Pinpoint the cell where the given text exists, returning its (x, y) midpoint coordinate. 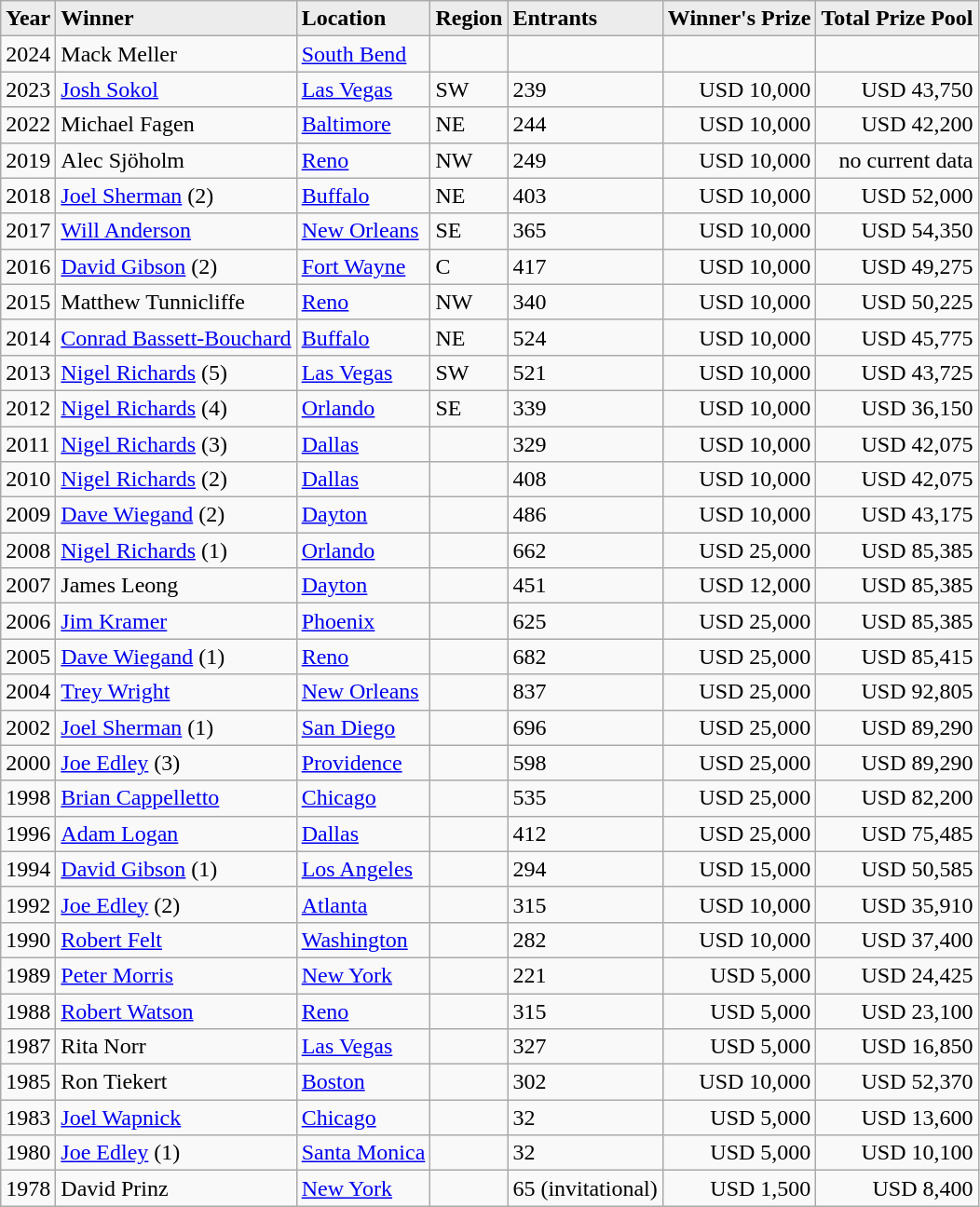
239 (585, 89)
1988 (28, 1010)
2004 (28, 692)
Michael Fagen (176, 125)
USD 1,500 (740, 1188)
no current data (897, 160)
365 (585, 231)
USD 35,910 (897, 904)
Santa Monica (363, 1153)
1980 (28, 1153)
2008 (28, 550)
Trey Wright (176, 692)
San Diego (363, 727)
USD 85,415 (897, 657)
USD 49,275 (897, 266)
Dave Wiegand (2) (176, 515)
408 (585, 480)
Joe Edley (3) (176, 763)
403 (585, 196)
USD 50,585 (897, 869)
USD 43,175 (897, 515)
535 (585, 798)
340 (585, 302)
2023 (28, 89)
James Leong (176, 586)
David Prinz (176, 1188)
Alec Sjöholm (176, 160)
329 (585, 444)
Joe Edley (2) (176, 904)
Nigel Richards (4) (176, 408)
Nigel Richards (5) (176, 373)
Entrants (585, 19)
2022 (28, 125)
339 (585, 408)
USD 24,425 (897, 975)
Ron Tiekert (176, 1082)
2011 (28, 444)
USD 15,000 (740, 869)
Matthew Tunnicliffe (176, 302)
Peter Morris (176, 975)
Dave Wiegand (1) (176, 657)
David Gibson (1) (176, 869)
2012 (28, 408)
USD 16,850 (897, 1047)
C (470, 266)
USD 50,225 (897, 302)
Nigel Richards (2) (176, 480)
Joe Edley (1) (176, 1153)
1990 (28, 940)
Mack Meller (176, 54)
Will Anderson (176, 231)
USD 82,200 (897, 798)
USD 54,350 (897, 231)
1998 (28, 798)
Jim Kramer (176, 621)
USD 37,400 (897, 940)
South Bend (363, 54)
1994 (28, 869)
625 (585, 621)
1978 (28, 1188)
1987 (28, 1047)
Joel Wapnick (176, 1118)
521 (585, 373)
598 (585, 763)
1996 (28, 834)
Region (470, 19)
USD 23,100 (897, 1010)
USD 42,200 (897, 125)
Robert Watson (176, 1010)
2015 (28, 302)
Nigel Richards (1) (176, 550)
USD 36,150 (897, 408)
2017 (28, 231)
Robert Felt (176, 940)
Joel Sherman (2) (176, 196)
Nigel Richards (3) (176, 444)
Conrad Bassett-Bouchard (176, 337)
USD 43,725 (897, 373)
486 (585, 515)
Atlanta (363, 904)
Year (28, 19)
2007 (28, 586)
Adam Logan (176, 834)
Winner (176, 19)
Phoenix (363, 621)
682 (585, 657)
USD 45,775 (897, 337)
249 (585, 160)
2009 (28, 515)
1985 (28, 1082)
2002 (28, 727)
USD 8,400 (897, 1188)
2018 (28, 196)
USD 92,805 (897, 692)
2019 (28, 160)
2006 (28, 621)
1992 (28, 904)
Baltimore (363, 125)
Providence (363, 763)
USD 12,000 (740, 586)
2014 (28, 337)
282 (585, 940)
USD 52,370 (897, 1082)
Winner's Prize (740, 19)
USD 43,750 (897, 89)
Fort Wayne (363, 266)
2016 (28, 266)
2010 (28, 480)
2005 (28, 657)
Joel Sherman (1) (176, 727)
Total Prize Pool (897, 19)
David Gibson (2) (176, 266)
USD 10,100 (897, 1153)
221 (585, 975)
662 (585, 550)
302 (585, 1082)
451 (585, 586)
524 (585, 337)
Boston (363, 1082)
Rita Norr (176, 1047)
2000 (28, 763)
USD 52,000 (897, 196)
294 (585, 869)
1989 (28, 975)
837 (585, 692)
USD 75,485 (897, 834)
Brian Cappelletto (176, 798)
412 (585, 834)
2013 (28, 373)
Josh Sokol (176, 89)
USD 13,600 (897, 1118)
327 (585, 1047)
696 (585, 727)
2024 (28, 54)
Washington (363, 940)
65 (invitational) (585, 1188)
1983 (28, 1118)
Los Angeles (363, 869)
Location (363, 19)
417 (585, 266)
244 (585, 125)
